Identify which cell holds the provided text, then report its (x, y) central coordinate. 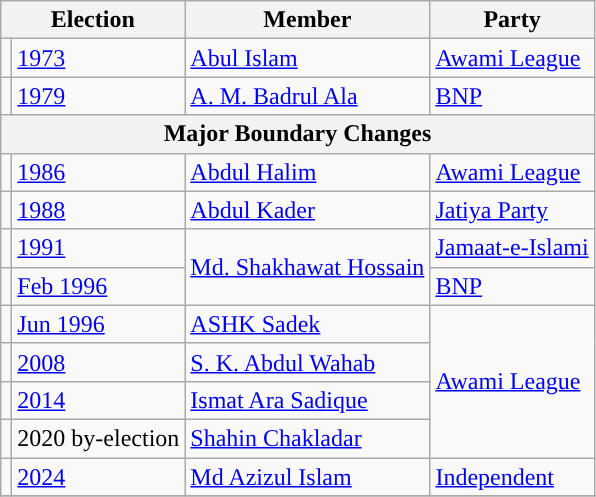
Abdul Halim (308, 172)
Feb 1996 (98, 286)
Abul Islam (308, 58)
Major Boundary Changes (298, 134)
A. M. Badrul Ala (308, 96)
Ismat Ara Sadique (308, 400)
ASHK Sadek (308, 324)
Abdul Kader (308, 210)
Independent (512, 477)
Jamaat-e-Islami (512, 248)
1986 (98, 172)
2008 (98, 362)
Jatiya Party (512, 210)
1988 (98, 210)
Party (512, 20)
Md Azizul Islam (308, 477)
1979 (98, 96)
1973 (98, 58)
2020 by-election (98, 438)
2014 (98, 400)
Member (308, 20)
S. K. Abdul Wahab (308, 362)
2024 (98, 477)
Shahin Chakladar (308, 438)
Md. Shakhawat Hossain (308, 267)
1991 (98, 248)
Jun 1996 (98, 324)
Election (93, 20)
